Extract the (X, Y) coordinate from the center of the cell holding the provided text.  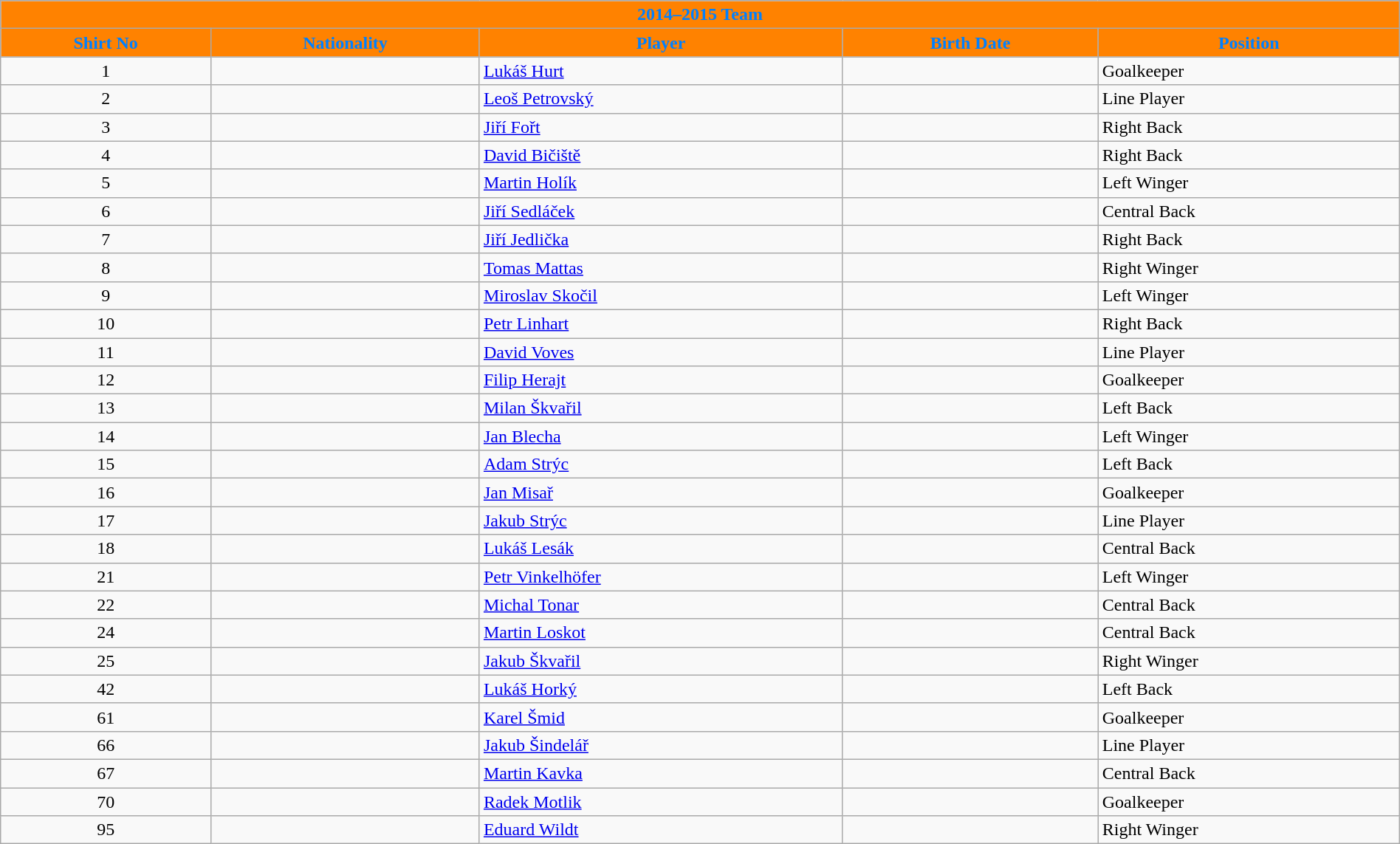
18 (106, 549)
Petr Linhart (660, 323)
17 (106, 521)
Petr Vinkelhöfer (660, 577)
61 (106, 717)
Jan Misař (660, 493)
Karel Šmid (660, 717)
95 (106, 830)
25 (106, 661)
13 (106, 408)
70 (106, 801)
Martin Kavka (660, 773)
Tomas Mattas (660, 267)
11 (106, 352)
Shirt No (106, 43)
22 (106, 605)
Jan Blecha (660, 436)
Jiří Jedlička (660, 239)
Jakub Strýc (660, 521)
2014–2015 Team (700, 15)
3 (106, 127)
1 (106, 71)
66 (106, 745)
67 (106, 773)
Michal Tonar (660, 605)
Position (1249, 43)
14 (106, 436)
Birth Date (970, 43)
Jakub Škvařil (660, 661)
Radek Motlik (660, 801)
Martin Holík (660, 183)
12 (106, 380)
Miroslav Skočil (660, 295)
Eduard Wildt (660, 830)
Milan Škvařil (660, 408)
42 (106, 689)
Lukáš Horký (660, 689)
2 (106, 99)
Jakub Šindelář (660, 745)
5 (106, 183)
Jiří Sedláček (660, 211)
16 (106, 493)
Lukáš Lesák (660, 549)
24 (106, 633)
Leoš Petrovský (660, 99)
21 (106, 577)
8 (106, 267)
David Bičiště (660, 155)
Lukáš Hurt (660, 71)
15 (106, 464)
6 (106, 211)
7 (106, 239)
David Voves (660, 352)
Nationality (346, 43)
Filip Herajt (660, 380)
10 (106, 323)
Player (660, 43)
4 (106, 155)
Martin Loskot (660, 633)
Adam Strýc (660, 464)
9 (106, 295)
Jiří Fořt (660, 127)
